From the cell containing the given text, extract its center point as [x, y] coordinate. 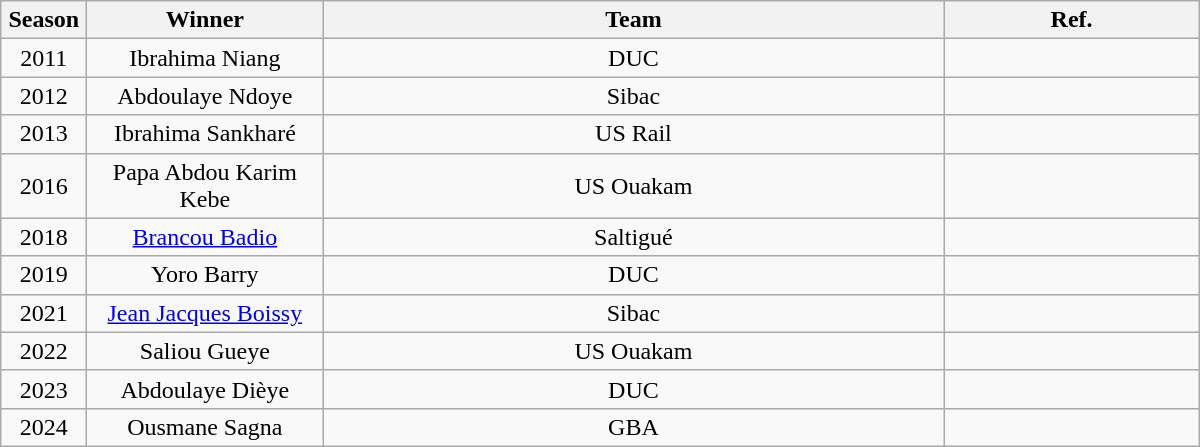
2019 [44, 275]
Abdoulaye Dièye [205, 389]
Jean Jacques Boissy [205, 313]
2023 [44, 389]
Abdoulaye Ndoye [205, 96]
2011 [44, 58]
Saliou Gueye [205, 351]
US Rail [634, 134]
Ibrahima Niang [205, 58]
GBA [634, 427]
Season [44, 20]
2016 [44, 186]
Yoro Barry [205, 275]
2012 [44, 96]
2018 [44, 237]
Team [634, 20]
Ibrahima Sankharé [205, 134]
Papa Abdou Karim Kebe [205, 186]
2013 [44, 134]
2021 [44, 313]
Brancou Badio [205, 237]
Winner [205, 20]
Ousmane Sagna [205, 427]
Ref. [1072, 20]
2024 [44, 427]
2022 [44, 351]
Saltigué [634, 237]
